For the text-containing cell, return its midpoint in (x, y) coordinate format. 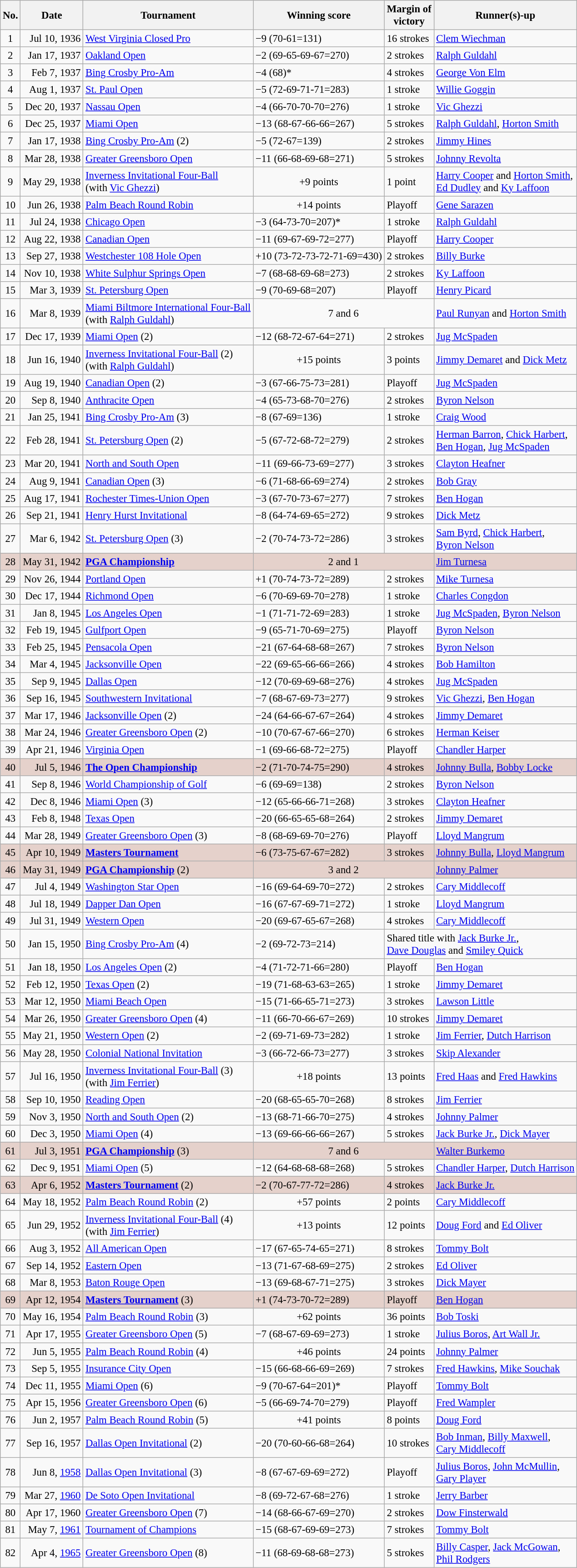
41 (10, 784)
76 (10, 1420)
Jan 8, 1945 (52, 613)
Bob Gray (506, 481)
Dow Finsterwald (506, 1512)
Dallas Open Invitational (3) (168, 1472)
−3 (64-73-70=207)* (319, 222)
67 (10, 1266)
Mike Turnesa (506, 579)
North and South Open (2) (168, 1117)
Masters Tournament (3) (168, 1300)
Skip Alexander (506, 1053)
15 (10, 290)
36 points (409, 1317)
−17 (67-65-74-65=271) (319, 1249)
Jul 3, 1951 (52, 1151)
Nassau Open (168, 107)
Johnny Bulla, Lloyd Mangrum (506, 853)
+15 points (319, 360)
Dec 3, 1950 (52, 1134)
−4 (66-70-70-70=276) (319, 107)
−16 (67-67-69-71=272) (319, 904)
−13 (68-67-66-66=267) (319, 124)
Sep 8, 1946 (52, 784)
Ky Laffoon (506, 273)
Bob Toski (506, 1317)
Apr 17, 1955 (52, 1334)
Jim Turnesa (506, 562)
Herman Keiser (506, 733)
Jan 25, 1941 (52, 417)
Billy Casper, Jack McGowan, Phil Rodgers (506, 1553)
−5 (66-69-74-70=279) (319, 1402)
42 (10, 801)
−1 (71-71-72-69=283) (319, 613)
77 (10, 1443)
−5 (72-69-71-71=283) (319, 90)
May 16, 1954 (52, 1317)
3 points (409, 360)
−12 (70-69-69-68=276) (319, 682)
28 (10, 562)
Los Angeles Open (168, 613)
Feb 25, 1945 (52, 647)
30 (10, 596)
13 (10, 256)
37 (10, 716)
−15 (71-66-65-71=273) (319, 1001)
56 (10, 1053)
Apr 6, 1952 (52, 1185)
St. Paul Open (168, 90)
Feb 28, 1941 (52, 440)
57 (10, 1077)
Virginia Open (168, 750)
−2 (69-72-73=214) (319, 945)
−2 (71-70-74-75=290) (319, 767)
52 (10, 985)
Date (52, 15)
−2 (69-65-69-67=270) (319, 56)
Palm Beach Round Robin (4) (168, 1351)
Canadian Open (3) (168, 481)
+46 points (319, 1351)
Vic Ghezzi, Ben Hogan (506, 698)
Miami Open (6) (168, 1386)
Willie Goggin (506, 90)
24 (10, 481)
−6 (73-75-67-67=282) (319, 853)
Inverness Invitational Four-Ball (2)(with Ralph Guldahl) (168, 360)
Jun 8, 1958 (52, 1472)
−8 (67-67-69-69=272) (319, 1472)
Charles Congdon (506, 596)
16 (10, 313)
Jul 24, 1938 (52, 222)
Eastern Open (168, 1266)
Inverness Invitational Four-Ball (3)(with Jim Ferrier) (168, 1077)
2 points (409, 1202)
Mar 6, 1942 (52, 539)
Mar 8, 1953 (52, 1283)
Apr 12, 1954 (52, 1300)
19 (10, 383)
24 points (409, 1351)
Greater Greensboro Open (6) (168, 1402)
−12 (65-66-66-71=268) (319, 801)
23 (10, 464)
75 (10, 1402)
De Soto Open Invitational (168, 1496)
Masters Tournament (2) (168, 1185)
Greater Greensboro Open (168, 158)
46 (10, 870)
−3 (66-72-66-73=277) (319, 1053)
Jim Ferrier (506, 1099)
−8 (64-74-69-65=272) (319, 515)
−19 (71-68-63-63=265) (319, 985)
73 (10, 1368)
Miami Open (168, 124)
Jul 10, 1936 (52, 39)
6 (10, 124)
38 (10, 733)
The Open Championship (168, 767)
Dec 17, 1939 (52, 337)
−5 (67-72-68-72=279) (319, 440)
Dec 8, 1946 (52, 801)
−8 (68-69-69-70=276) (319, 835)
Ralph Guldahl, Horton Smith (506, 124)
PGA Championship (3) (168, 1151)
Southwestern Invitational (168, 698)
Sep 27, 1938 (52, 256)
Mar 17, 1946 (52, 716)
−15 (66-68-66-69=269) (319, 1368)
63 (10, 1185)
Gene Sarazen (506, 205)
Jack Burke Jr., Dick Mayer (506, 1134)
Palm Beach Round Robin (2) (168, 1202)
Fred Wampler (506, 1402)
Sep 21, 1941 (52, 515)
Doug Ford and Ed Oliver (506, 1226)
+14 points (319, 205)
Mar 27, 1960 (52, 1496)
81 (10, 1530)
−20 (69-67-65-67=268) (319, 921)
Miami Open (2) (168, 337)
22 (10, 440)
Greater Greensboro Open (2) (168, 733)
25 (10, 498)
Jan 15, 1950 (52, 945)
−6 (71-68-66-69=274) (319, 481)
Bing Crosby Pro-Am (4) (168, 945)
Mar 3, 1939 (52, 290)
34 (10, 664)
World Championship of Golf (168, 784)
18 (10, 360)
48 (10, 904)
Jimmy Hines (506, 141)
Dec 9, 1951 (52, 1168)
10 (10, 205)
7 (10, 141)
May 18, 1952 (52, 1202)
Mar 28, 1949 (52, 835)
65 (10, 1226)
Jacksonville Open (168, 664)
60 (10, 1134)
12 (10, 239)
Jack Burke Jr. (506, 1185)
Sep 16, 1957 (52, 1443)
Miami Biltmore International Four-Ball(with Ralph Guldahl) (168, 313)
Sep 9, 1945 (52, 682)
Shared title with Jack Burke Jr., Dave Douglas and Smiley Quick (480, 945)
May 31, 1942 (52, 562)
−2 (69-71-69-73=282) (319, 1036)
Portland Open (168, 579)
May 31, 1949 (52, 870)
Washington Star Open (168, 887)
Western Open (2) (168, 1036)
50 (10, 945)
Texas Open (2) (168, 985)
11 (10, 222)
82 (10, 1553)
+13 points (319, 1226)
−12 (68-72-67-64=271) (319, 337)
21 (10, 417)
Greater Greensboro Open (5) (168, 1334)
14 (10, 273)
Mar 20, 1941 (52, 464)
Jul 31, 1949 (52, 921)
St. Petersburg Open (3) (168, 539)
33 (10, 647)
Mar 26, 1950 (52, 1019)
Tournament of Champions (168, 1530)
Apr 17, 1960 (52, 1512)
Mar 24, 1946 (52, 733)
Doug Ford (506, 1420)
51 (10, 967)
−12 (64-68-68-68=268) (319, 1168)
Harry Cooper and Horton Smith, Ed Dudley and Ky Laffoon (506, 181)
58 (10, 1099)
−16 (69-64-69-70=272) (319, 887)
Baton Rouge Open (168, 1283)
Reading Open (168, 1099)
Nov 26, 1944 (52, 579)
5 (10, 107)
Feb 19, 1945 (52, 630)
Los Angeles Open (2) (168, 967)
PGA Championship (2) (168, 870)
Lawson Little (506, 1001)
Dec 25, 1937 (52, 124)
Nov 3, 1950 (52, 1117)
+62 points (319, 1317)
Miami Open (5) (168, 1168)
Paul Runyan and Horton Smith (506, 313)
−9 (70-69-68=207) (319, 290)
Tournament (168, 15)
3 (10, 73)
Aug 22, 1938 (52, 239)
Bing Crosby Pro-Am (168, 73)
Sep 10, 1950 (52, 1099)
All American Open (168, 1249)
71 (10, 1334)
May 21, 1950 (52, 1036)
Palm Beach Round Robin (168, 205)
Jul 4, 1949 (52, 887)
Western Open (168, 921)
Bing Crosby Pro-Am (2) (168, 141)
Jacksonville Open (2) (168, 716)
Greater Greensboro Open (8) (168, 1553)
Sep 8, 1940 (52, 400)
59 (10, 1117)
Canadian Open (2) (168, 383)
May 7, 1961 (52, 1530)
Feb 8, 1948 (52, 818)
Mar 28, 1938 (52, 158)
39 (10, 750)
Runner(s)-up (506, 15)
Colonial National Invitation (168, 1053)
Jan 17, 1938 (52, 141)
1 point (409, 181)
Ed Oliver (506, 1266)
Nov 10, 1938 (52, 273)
−11 (66-68-69-68=271) (319, 158)
Dec 11, 1955 (52, 1386)
26 (10, 515)
35 (10, 682)
−6 (69-69=138) (319, 784)
Greater Greensboro Open (7) (168, 1512)
Pensacola Open (168, 647)
Aug 17, 1941 (52, 498)
−8 (67-69=136) (319, 417)
Jun 5, 1955 (52, 1351)
Jim Ferrier, Dutch Harrison (506, 1036)
36 (10, 698)
−3 (67-66-75-73=281) (319, 383)
−7 (68-67-69-69=273) (319, 1334)
−2 (70-74-73-72=286) (319, 539)
29 (10, 579)
69 (10, 1300)
Oakland Open (168, 56)
Chicago Open (168, 222)
Richmond Open (168, 596)
61 (10, 1151)
Bob Hamilton (506, 664)
−20 (66-65-65-68=264) (319, 818)
Dallas Open (168, 682)
Aug 1, 1937 (52, 90)
Aug 3, 1952 (52, 1249)
PGA Championship (168, 562)
−20 (70-60-66-68=264) (319, 1443)
Dapper Dan Open (168, 904)
Henry Hurst Invitational (168, 515)
Jun 16, 1940 (52, 360)
68 (10, 1283)
West Virginia Closed Pro (168, 39)
+57 points (319, 1202)
54 (10, 1019)
Feb 12, 1950 (52, 985)
Jimmy Demaret and Dick Metz (506, 360)
Chandler Harper (506, 750)
Julius Boros, John McMullin, Gary Player (506, 1472)
+18 points (319, 1077)
4 (10, 90)
Palm Beach Round Robin (3) (168, 1317)
55 (10, 1036)
Inverness Invitational Four-Ball (4)(with Jim Ferrier) (168, 1226)
Apr 10, 1949 (52, 853)
Jun 26, 1938 (52, 205)
8 points (409, 1420)
Clem Wiechman (506, 39)
70 (10, 1317)
Julius Boros, Art Wall Jr. (506, 1334)
−15 (68-67-69-69=273) (319, 1530)
2 and 1 (344, 562)
Jul 18, 1949 (52, 904)
−21 (67-64-68-68=267) (319, 647)
13 points (409, 1077)
Mar 12, 1950 (52, 1001)
Greater Greensboro Open (4) (168, 1019)
Miami Open (3) (168, 801)
George Von Elm (506, 73)
Apr 21, 1946 (52, 750)
Apr 15, 1956 (52, 1402)
Billy Burke (506, 256)
Greater Greensboro Open (3) (168, 835)
−7 (68-67-69-73=277) (319, 698)
Jerry Barber (506, 1496)
49 (10, 921)
−4 (71-72-71-66=280) (319, 967)
Dick Mayer (506, 1283)
Miami Open (4) (168, 1134)
2 (10, 56)
Apr 4, 1965 (52, 1553)
44 (10, 835)
Jun 2, 1957 (52, 1420)
Herman Barron, Chick Harbert, Ben Hogan, Jug McSpaden (506, 440)
Sep 16, 1945 (52, 698)
Bing Crosby Pro-Am (3) (168, 417)
Winning score (319, 15)
−4 (68)* (319, 73)
May 29, 1938 (52, 181)
+10 (73-72-73-72-71-69=430) (319, 256)
Insurance City Open (168, 1368)
−9 (70-67-64=201)* (319, 1386)
Craig Wood (506, 417)
−20 (68-65-65-70=268) (319, 1099)
Fred Hawkins, Mike Souchak (506, 1368)
Sam Byrd, Chick Harbert, Byron Nelson (506, 539)
Henry Picard (506, 290)
Chandler Harper, Dutch Harrison (506, 1168)
74 (10, 1386)
Rochester Times-Union Open (168, 498)
Jul 16, 1950 (52, 1077)
40 (10, 767)
12 points (409, 1226)
+1 (70-74-73-72=289) (319, 579)
Dec 20, 1937 (52, 107)
Walter Burkemo (506, 1151)
47 (10, 887)
78 (10, 1472)
1 (10, 39)
+9 points (319, 181)
Westchester 108 Hole Open (168, 256)
Canadian Open (168, 239)
Dick Metz (506, 515)
+41 points (319, 1420)
−9 (65-71-70-69=275) (319, 630)
20 (10, 400)
Jug McSpaden, Byron Nelson (506, 613)
Inverness Invitational Four-Ball(with Vic Ghezzi) (168, 181)
Vic Ghezzi (506, 107)
No. (10, 15)
−4 (65-73-68-70=276) (319, 400)
Johnny Revolta (506, 158)
−13 (68-71-66-70=275) (319, 1117)
Dec 17, 1944 (52, 596)
6 strokes (409, 733)
53 (10, 1001)
Aug 19, 1940 (52, 383)
−13 (69-68-67-71=275) (319, 1283)
16 strokes (409, 39)
St. Petersburg Open (2) (168, 440)
Anthracite Open (168, 400)
66 (10, 1249)
Jun 29, 1952 (52, 1226)
−5 (72-67=139) (319, 141)
−2 (70-67-77-72=286) (319, 1185)
White Sulphur Springs Open (168, 273)
45 (10, 853)
72 (10, 1351)
Masters Tournament (168, 853)
St. Petersburg Open (168, 290)
62 (10, 1168)
−7 (68-68-69-68=273) (319, 273)
−13 (71-67-68-69=275) (319, 1266)
32 (10, 630)
Palm Beach Round Robin (5) (168, 1420)
May 28, 1950 (52, 1053)
Johnny Bulla, Bobby Locke (506, 767)
Margin ofvictory (409, 15)
−10 (70-67-67-66=270) (319, 733)
64 (10, 1202)
−22 (69-65-66-66=266) (319, 664)
−9 (70-61=131) (319, 39)
−1 (69-66-68-72=275) (319, 750)
Jan 18, 1950 (52, 967)
31 (10, 613)
3 and 2 (344, 870)
−13 (69-66-66-66=267) (319, 1134)
−6 (70-69-69-70=278) (319, 596)
27 (10, 539)
Jan 17, 1937 (52, 56)
Sep 14, 1952 (52, 1266)
−8 (69-72-67-68=276) (319, 1496)
−14 (68-66-67-69=270) (319, 1512)
Feb 7, 1937 (52, 73)
Aug 9, 1941 (52, 481)
Harry Cooper (506, 239)
−11 (66-70-66-67=269) (319, 1019)
Mar 8, 1939 (52, 313)
Mar 4, 1945 (52, 664)
9 (10, 181)
−11 (69-66-73-69=277) (319, 464)
80 (10, 1512)
Fred Haas and Fred Hawkins (506, 1077)
Jul 5, 1946 (52, 767)
43 (10, 818)
Miami Beach Open (168, 1001)
Gulfport Open (168, 630)
Texas Open (168, 818)
−11 (68-69-68-68=273) (319, 1553)
−11 (69-67-69-72=277) (319, 239)
Sep 5, 1955 (52, 1368)
North and South Open (168, 464)
−24 (64-66-67-67=264) (319, 716)
−3 (67-70-73-67=277) (319, 498)
8 (10, 158)
Dallas Open Invitational (2) (168, 1443)
+1 (74-73-70-72=289) (319, 1300)
17 (10, 337)
79 (10, 1496)
Bob Inman, Billy Maxwell, Cary Middlecoff (506, 1443)
